Search for the cell housing the specified text and yield its [x, y] center coordinate. 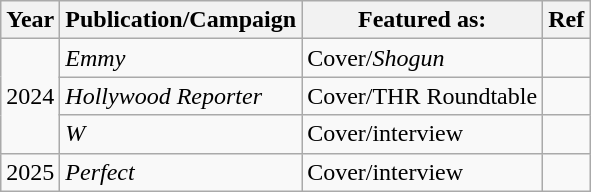
Emmy [181, 58]
Cover/Shogun [422, 58]
Perfect [181, 172]
Hollywood Reporter [181, 96]
Year [30, 20]
Ref [566, 20]
Publication/Campaign [181, 20]
Cover/THR Roundtable [422, 96]
2025 [30, 172]
2024 [30, 96]
W [181, 134]
Featured as: [422, 20]
